Scan for the cell matching the given text and deliver its (x, y) coordinate at center. 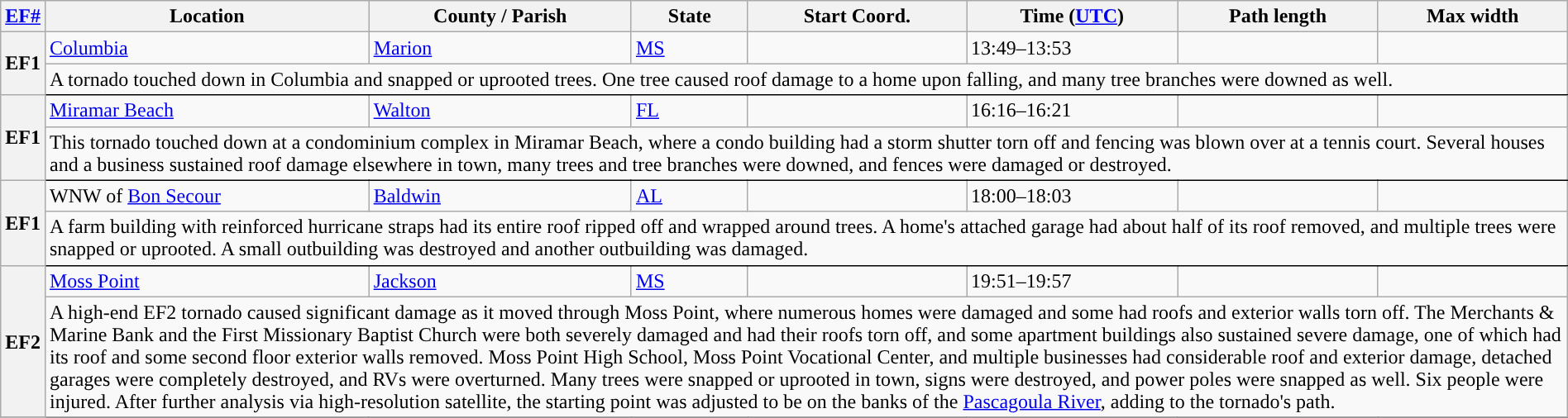
Max width (1472, 17)
EF# (23, 17)
19:51–19:57 (1072, 281)
13:49–13:53 (1072, 48)
Time (UTC) (1072, 17)
Moss Point (207, 281)
EF2 (23, 341)
Baldwin (500, 196)
16:16–16:21 (1072, 111)
Jackson (500, 281)
County / Parish (500, 17)
Path length (1278, 17)
Location (207, 17)
AL (690, 196)
Marion (500, 48)
Miramar Beach (207, 111)
Walton (500, 111)
Start Coord. (857, 17)
WNW of Bon Secour (207, 196)
State (690, 17)
Columbia (207, 48)
FL (690, 111)
18:00–18:03 (1072, 196)
